Output the [X, Y] coordinate of the center of the cell containing the given text.  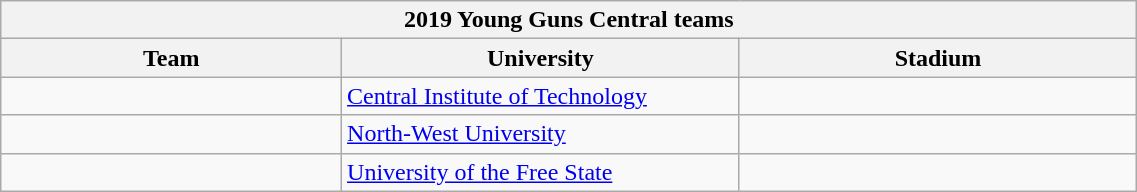
Team [172, 58]
University of the Free State [541, 172]
University [541, 58]
North-West University [541, 134]
Stadium [938, 58]
2019 Young Guns Central teams [569, 20]
Central Institute of Technology [541, 96]
